Determine the [X, Y] coordinate at the center of the cell enclosing the given text.  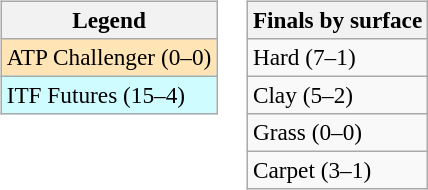
ITF Futures (15–4) [108, 95]
Clay (5–2) [337, 95]
Finals by surface [337, 20]
Carpet (3–1) [337, 171]
ATP Challenger (0–0) [108, 57]
Hard (7–1) [337, 57]
Legend [108, 20]
Grass (0–0) [337, 133]
